Identify which cell holds the provided text, then report its [x, y] central coordinate. 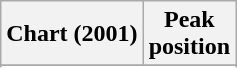
Peakposition [189, 34]
Chart (2001) [72, 34]
